Identify which cell holds the provided text, then report its (X, Y) central coordinate. 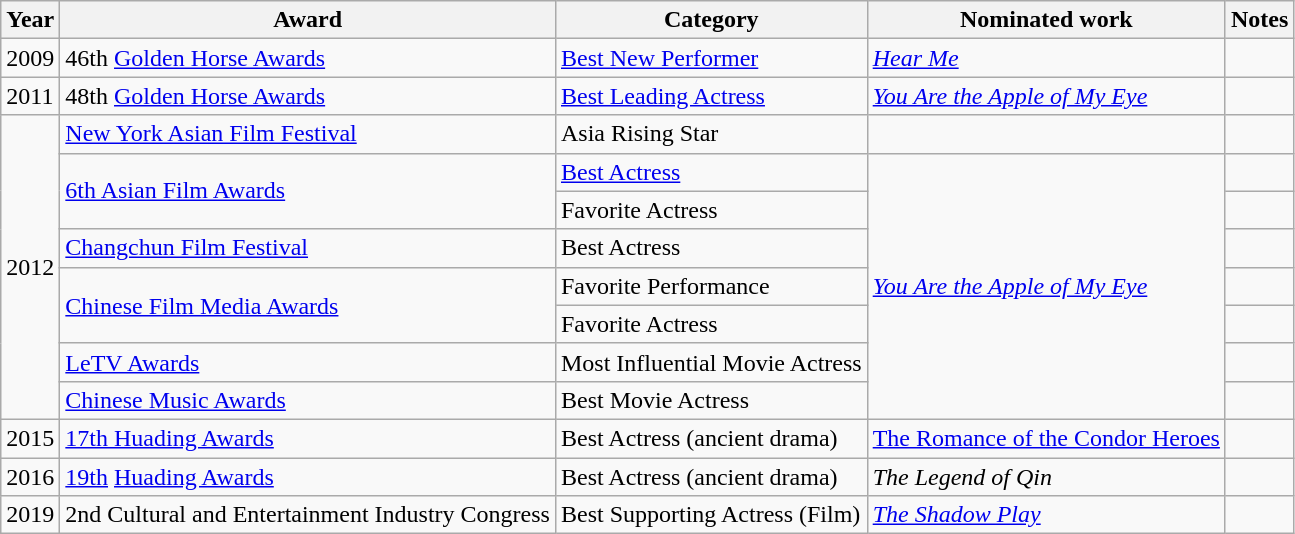
New York Asian Film Festival (308, 134)
48th Golden Horse Awards (308, 96)
Best Supporting Actress (Film) (711, 515)
Hear Me (1046, 58)
Year (30, 20)
17th Huading Awards (308, 438)
2nd Cultural and Entertainment Industry Congress (308, 515)
2016 (30, 477)
46th Golden Horse Awards (308, 58)
Most Influential Movie Actress (711, 362)
LeTV Awards (308, 362)
Best Movie Actress (711, 400)
Favorite Performance (711, 286)
2015 (30, 438)
Category (711, 20)
Chinese Music Awards (308, 400)
Best New Performer (711, 58)
19th Huading Awards (308, 477)
Nominated work (1046, 20)
2009 (30, 58)
The Legend of Qin (1046, 477)
2012 (30, 267)
6th Asian Film Awards (308, 191)
2011 (30, 96)
Changchun Film Festival (308, 248)
Asia Rising Star (711, 134)
The Shadow Play (1046, 515)
Notes (1259, 20)
Best Leading Actress (711, 96)
Award (308, 20)
2019 (30, 515)
Chinese Film Media Awards (308, 305)
The Romance of the Condor Heroes (1046, 438)
